Search for the cell housing the specified text and yield its [X, Y] center coordinate. 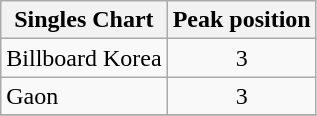
Billboard Korea [84, 58]
Peak position [242, 20]
Singles Chart [84, 20]
Gaon [84, 96]
